Determine the [x, y] coordinate at the center of the cell enclosing the given text.  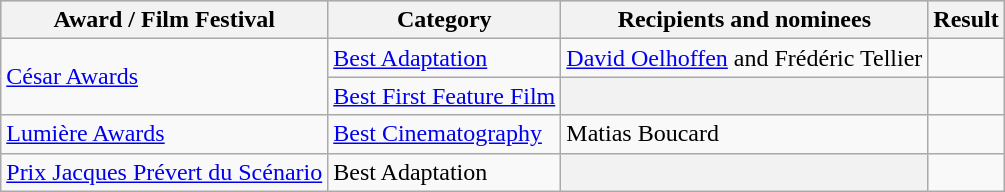
César Awards [164, 77]
Result [966, 20]
Recipients and nominees [744, 20]
Prix Jacques Prévert du Scénario [164, 172]
Matias Boucard [744, 134]
Best First Feature Film [444, 96]
Best Cinematography [444, 134]
David Oelhoffen and Frédéric Tellier [744, 58]
Award / Film Festival [164, 20]
Category [444, 20]
Lumière Awards [164, 134]
